Find where the given text appears and provide that cell's center as (x, y) coordinate. 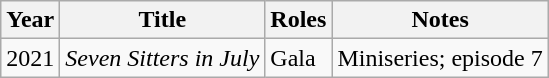
Seven Sitters in July (162, 58)
Gala (298, 58)
Roles (298, 20)
Notes (440, 20)
Miniseries; episode 7 (440, 58)
Title (162, 20)
Year (30, 20)
2021 (30, 58)
